Provide the (x, y) coordinate of the cell's center where the given text is located.  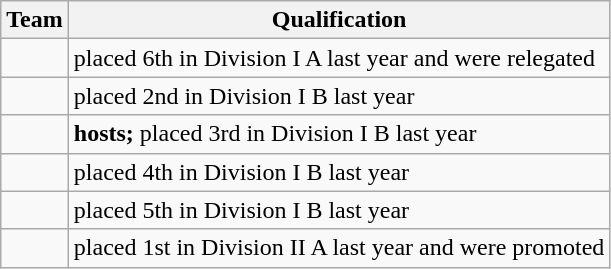
Team (35, 20)
hosts; placed 3rd in Division I B last year (339, 134)
placed 1st in Division II A last year and were promoted (339, 248)
placed 4th in Division I B last year (339, 172)
placed 6th in Division I A last year and were relegated (339, 58)
placed 2nd in Division I B last year (339, 96)
placed 5th in Division I B last year (339, 210)
Qualification (339, 20)
